From the cell containing the given text, extract its center point as (x, y) coordinate. 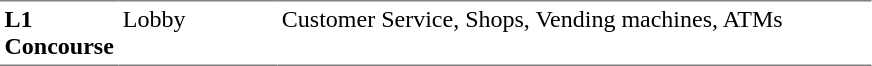
Lobby (198, 33)
L1Concourse (59, 33)
Customer Service, Shops, Vending machines, ATMs (574, 33)
